Pinpoint the cell where the given text exists, returning its [X, Y] midpoint coordinate. 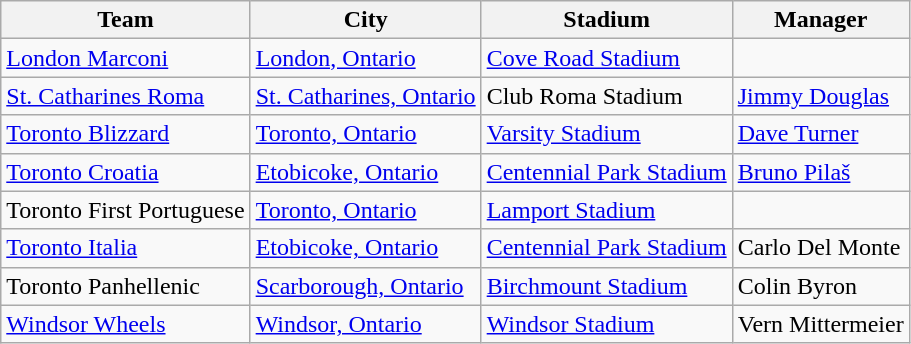
Lamport Stadium [606, 210]
Toronto Croatia [126, 172]
Manager [820, 20]
Jimmy Douglas [820, 96]
Birchmount Stadium [606, 286]
Varsity Stadium [606, 134]
Bruno Pilaš [820, 172]
St. Catharines, Ontario [366, 96]
London Marconi [126, 58]
Windsor, Ontario [366, 324]
City [366, 20]
Team [126, 20]
London, Ontario [366, 58]
Stadium [606, 20]
Dave Turner [820, 134]
Toronto First Portuguese [126, 210]
Toronto Blizzard [126, 134]
Colin Byron [820, 286]
St. Catharines Roma [126, 96]
Windsor Wheels [126, 324]
Vern Mittermeier [820, 324]
Toronto Italia [126, 248]
Carlo Del Monte [820, 248]
Windsor Stadium [606, 324]
Cove Road Stadium [606, 58]
Club Roma Stadium [606, 96]
Toronto Panhellenic [126, 286]
Scarborough, Ontario [366, 286]
